Output the [X, Y] coordinate of the center of the cell containing the given text.  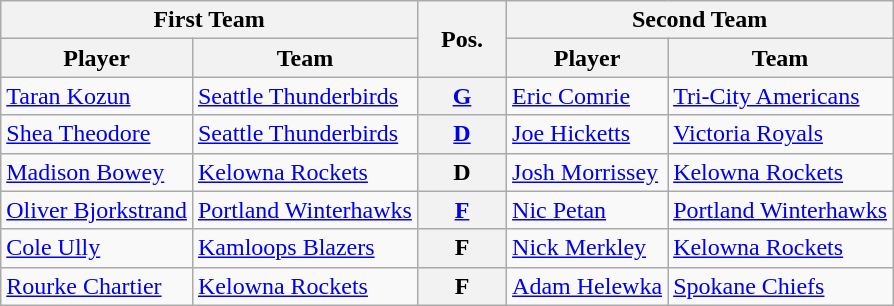
Second Team [700, 20]
Eric Comrie [588, 96]
Kamloops Blazers [304, 248]
Madison Bowey [97, 172]
Taran Kozun [97, 96]
First Team [210, 20]
Oliver Bjorkstrand [97, 210]
G [462, 96]
Pos. [462, 39]
Josh Morrissey [588, 172]
Rourke Chartier [97, 286]
Joe Hicketts [588, 134]
Cole Ully [97, 248]
Tri-City Americans [780, 96]
Shea Theodore [97, 134]
Nic Petan [588, 210]
Spokane Chiefs [780, 286]
Adam Helewka [588, 286]
Nick Merkley [588, 248]
Victoria Royals [780, 134]
